Search for the cell housing the specified text and yield its [X, Y] center coordinate. 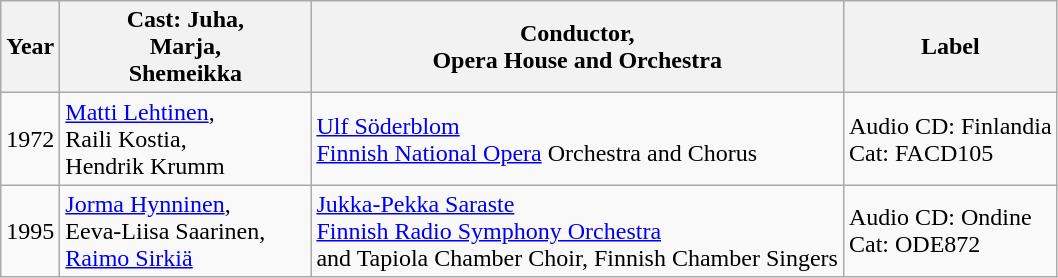
Matti Lehtinen,Raili Kostia,Hendrik Krumm [186, 139]
Jukka-Pekka SarasteFinnish Radio Symphony Orchestra and Tapiola Chamber Choir, Finnish Chamber Singers [578, 231]
Cast: Juha, Marja, Shemeikka [186, 47]
Audio CD: Ondine Cat: ODE872 [950, 231]
Audio CD: Finlandia Cat: FACD105 [950, 139]
Conductor,Opera House and Orchestra [578, 47]
1995 [30, 231]
1972 [30, 139]
Year [30, 47]
Label [950, 47]
Jorma Hynninen,Eeva-Liisa Saarinen,Raimo Sirkiä [186, 231]
Ulf SöderblomFinnish National Opera Orchestra and Chorus [578, 139]
